Extract the [x, y] coordinate from the center of the cell holding the provided text.  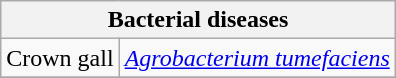
Crown gall [60, 58]
Agrobacterium tumefaciens [257, 58]
Bacterial diseases [198, 20]
